Output the [X, Y] coordinate of the center of the cell containing the given text.  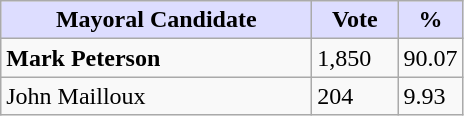
9.93 [430, 96]
Vote [355, 20]
John Mailloux [156, 96]
Mark Peterson [156, 58]
90.07 [430, 58]
Mayoral Candidate [156, 20]
204 [355, 96]
1,850 [355, 58]
% [430, 20]
